Search for the cell housing the specified text and yield its [x, y] center coordinate. 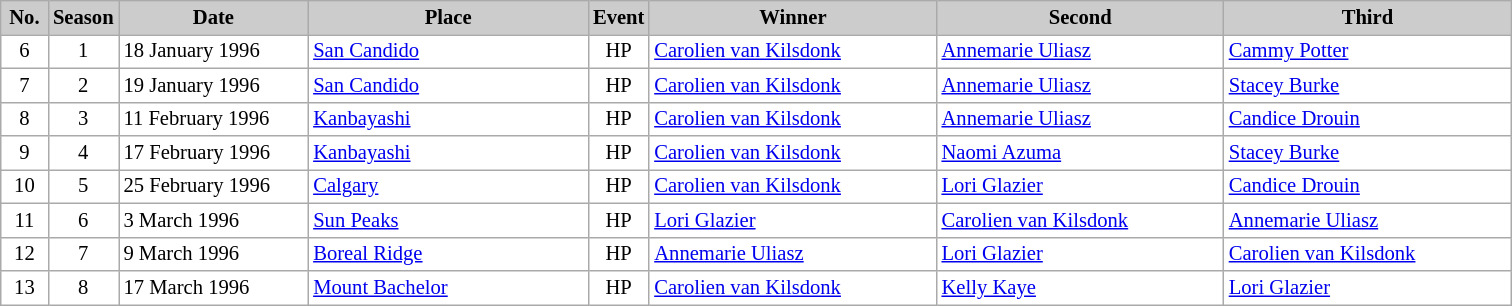
2 [83, 85]
Winner [792, 17]
Event [618, 17]
Third [1368, 17]
Sun Peaks [448, 220]
11 February 1996 [213, 119]
18 January 1996 [213, 51]
3 [83, 119]
Second [1080, 17]
11 [24, 220]
13 [24, 287]
1 [83, 51]
Season [83, 17]
9 March 1996 [213, 254]
Kelly Kaye [1080, 287]
4 [83, 153]
9 [24, 153]
Mount Bachelor [448, 287]
Cammy Potter [1368, 51]
3 March 1996 [213, 220]
10 [24, 186]
No. [24, 17]
Naomi Azuma [1080, 153]
Calgary [448, 186]
Date [213, 17]
Boreal Ridge [448, 254]
12 [24, 254]
Place [448, 17]
5 [83, 186]
17 March 1996 [213, 287]
17 February 1996 [213, 153]
25 February 1996 [213, 186]
19 January 1996 [213, 85]
